Provide the [X, Y] coordinate of the cell's center where the given text is located.  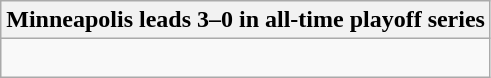
Minneapolis leads 3–0 in all-time playoff series [246, 20]
